Capture the cell that displays the provided text and extract its [X, Y] central coordinate. 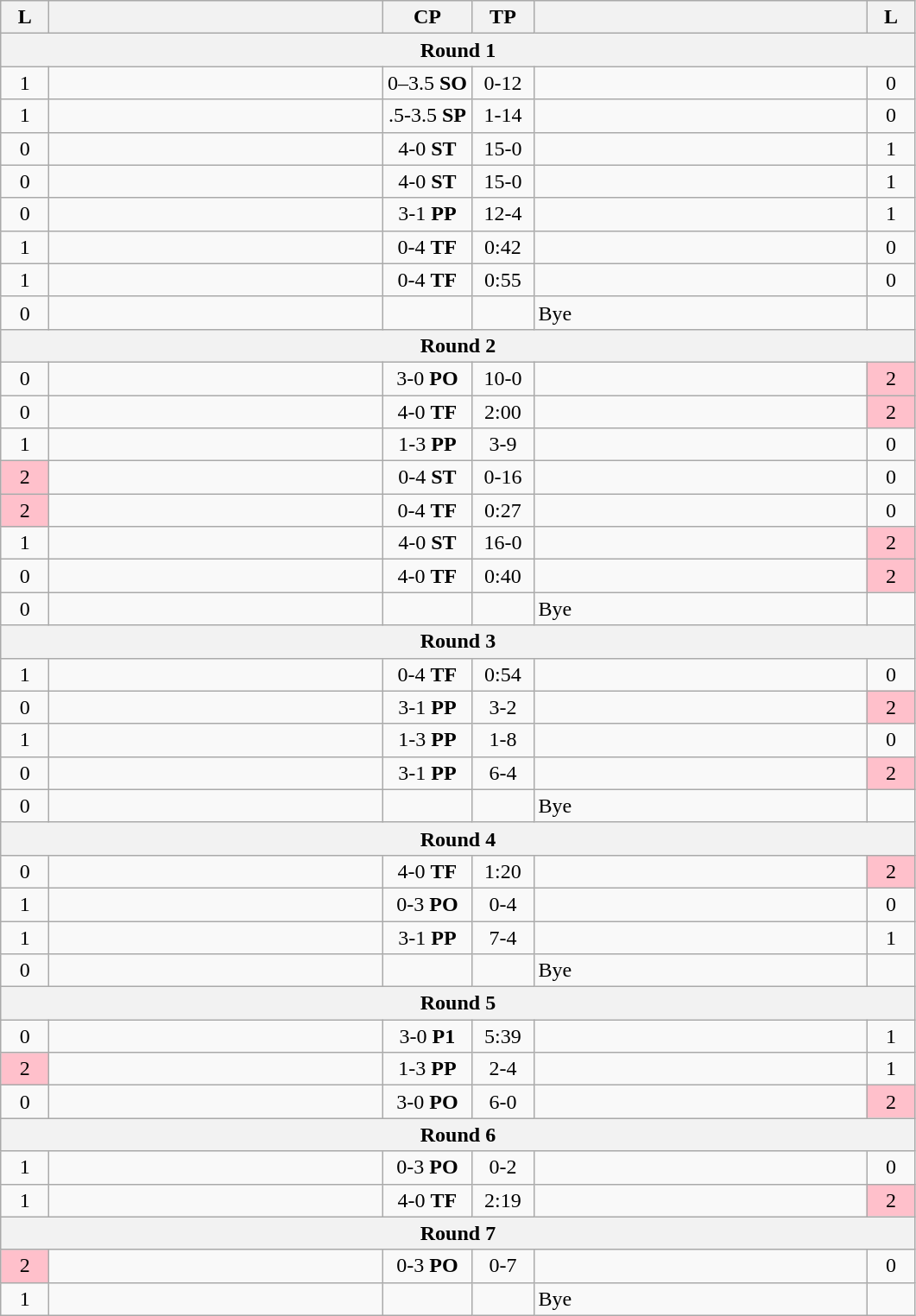
1-8 [502, 740]
0-16 [502, 478]
Round 5 [458, 1003]
0:40 [502, 576]
Round 3 [458, 642]
2:00 [502, 412]
CP [427, 17]
Round 1 [458, 50]
7-4 [502, 937]
0-4 ST [427, 478]
0-12 [502, 83]
0:54 [502, 674]
12-4 [502, 214]
10-0 [502, 378]
0:27 [502, 510]
Round 4 [458, 838]
0–3.5 SO [427, 83]
16-0 [502, 543]
0-4 [502, 904]
2:19 [502, 1200]
6-0 [502, 1102]
1-14 [502, 116]
0:55 [502, 280]
3-9 [502, 445]
Round 6 [458, 1135]
0-7 [502, 1266]
Round 2 [458, 345]
0-2 [502, 1167]
2-4 [502, 1069]
.5-3.5 SP [427, 116]
6-4 [502, 773]
Round 7 [458, 1233]
0:42 [502, 247]
5:39 [502, 1036]
1:20 [502, 871]
3-0 P1 [427, 1036]
3-2 [502, 707]
TP [502, 17]
